Locate the cell with the specified text and output its (x, y) center coordinate. 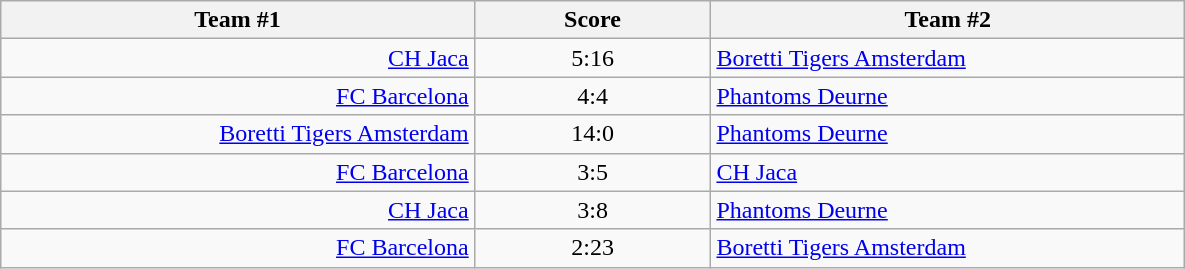
Team #1 (238, 20)
Score (592, 20)
Team #2 (948, 20)
2:23 (592, 248)
14:0 (592, 134)
5:16 (592, 58)
3:5 (592, 172)
3:8 (592, 210)
4:4 (592, 96)
